Pinpoint the cell where the given text exists, returning its [X, Y] midpoint coordinate. 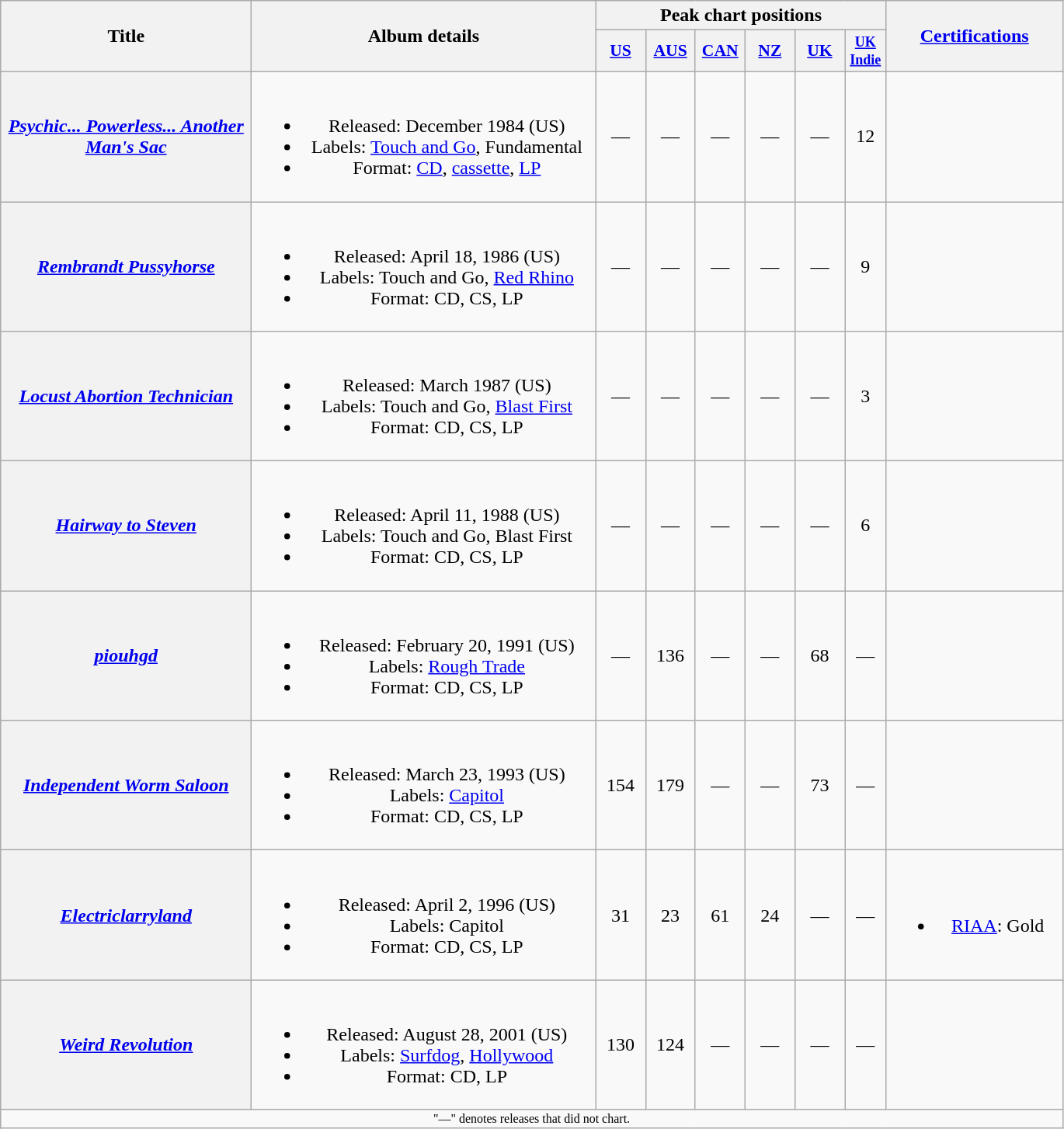
Album details [424, 36]
AUS [670, 51]
Released: March 1987 (US)Labels: Touch and Go, Blast FirstFormat: CD, CS, LP [424, 396]
136 [670, 655]
Independent Worm Saloon [126, 786]
Released: August 28, 2001 (US)Labels: Surfdog, HollywoodFormat: CD, LP [424, 1045]
61 [720, 915]
Psychic... Powerless... Another Man's Sac [126, 137]
NZ [770, 51]
73 [819, 786]
23 [670, 915]
Certifications [974, 36]
UK Indie [866, 51]
piouhgd [126, 655]
US [621, 51]
Released: April 2, 1996 (US)Labels: CapitolFormat: CD, CS, LP [424, 915]
Released: December 1984 (US)Labels: Touch and Go, FundamentalFormat: CD, cassette, LP [424, 137]
"—" denotes releases that did not chart. [531, 1119]
UK [819, 51]
Locust Abortion Technician [126, 396]
31 [621, 915]
Weird Revolution [126, 1045]
6 [866, 526]
Released: April 11, 1988 (US)Labels: Touch and Go, Blast FirstFormat: CD, CS, LP [424, 526]
124 [670, 1045]
Hairway to Steven [126, 526]
3 [866, 396]
RIAA: Gold [974, 915]
68 [819, 655]
CAN [720, 51]
130 [621, 1045]
Peak chart positions [741, 16]
Rembrandt Pussyhorse [126, 267]
179 [670, 786]
24 [770, 915]
Title [126, 36]
Electriclarryland [126, 915]
Released: February 20, 1991 (US)Labels: Rough TradeFormat: CD, CS, LP [424, 655]
9 [866, 267]
Released: March 23, 1993 (US)Labels: CapitolFormat: CD, CS, LP [424, 786]
154 [621, 786]
Released: April 18, 1986 (US)Labels: Touch and Go, Red RhinoFormat: CD, CS, LP [424, 267]
12 [866, 137]
